Find where the given text appears and provide that cell's center as [x, y] coordinate. 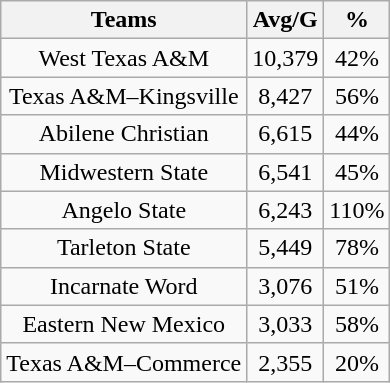
Eastern New Mexico [124, 324]
56% [357, 96]
West Texas A&M [124, 58]
110% [357, 210]
Tarleton State [124, 248]
42% [357, 58]
Texas A&M–Commerce [124, 362]
51% [357, 286]
Abilene Christian [124, 134]
6,541 [286, 172]
Midwestern State [124, 172]
3,076 [286, 286]
58% [357, 324]
Angelo State [124, 210]
Avg/G [286, 20]
78% [357, 248]
2,355 [286, 362]
44% [357, 134]
6,615 [286, 134]
8,427 [286, 96]
% [357, 20]
3,033 [286, 324]
5,449 [286, 248]
45% [357, 172]
10,379 [286, 58]
Texas A&M–Kingsville [124, 96]
Teams [124, 20]
6,243 [286, 210]
Incarnate Word [124, 286]
20% [357, 362]
